Determine the (x, y) coordinate at the center of the cell enclosing the given text.  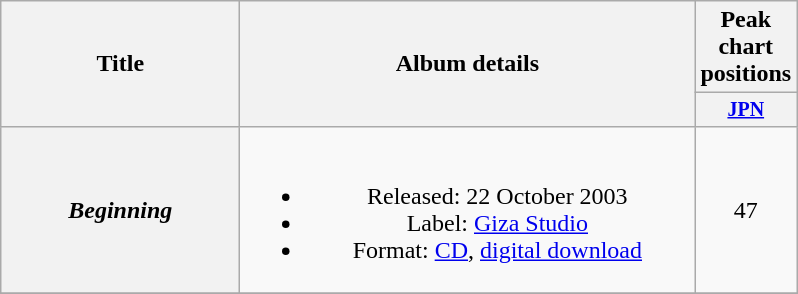
Beginning (120, 210)
Released: 22 October 2003Label: Giza StudioFormat: CD, digital download (468, 210)
JPN (746, 110)
Peak chart positions (746, 47)
Album details (468, 64)
47 (746, 210)
Title (120, 64)
